Output the [X, Y] coordinate of the center of the cell containing the given text.  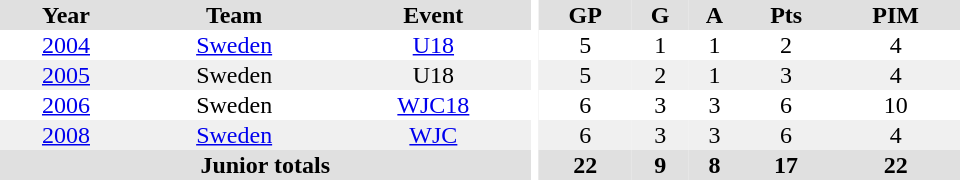
Junior totals [265, 165]
Team [234, 15]
G [660, 15]
2004 [66, 45]
PIM [896, 15]
9 [660, 165]
10 [896, 105]
2006 [66, 105]
Event [433, 15]
WJC18 [433, 105]
WJC [433, 135]
Pts [786, 15]
A [714, 15]
2008 [66, 135]
2005 [66, 75]
GP [585, 15]
Year [66, 15]
8 [714, 165]
17 [786, 165]
